Detect which cell encompasses the target text, then output its (X, Y) center coordinate. 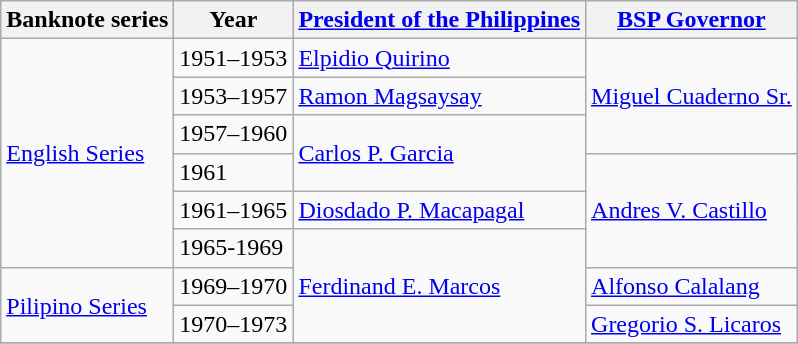
Pilipino Series (88, 305)
1951–1953 (234, 58)
Diosdado P. Macapagal (440, 210)
Elpidio Quirino (440, 58)
Carlos P. Garcia (440, 153)
Ramon Magsaysay (440, 96)
Miguel Cuaderno Sr. (692, 96)
BSP Governor (692, 20)
1965-1969 (234, 248)
Gregorio S. Licaros (692, 324)
1970–1973 (234, 324)
Andres V. Castillo (692, 210)
1969–1970 (234, 286)
Ferdinand E. Marcos (440, 286)
English Series (88, 153)
1957–1960 (234, 134)
1953–1957 (234, 96)
1961–1965 (234, 210)
President of the Philippines (440, 20)
Year (234, 20)
1961 (234, 172)
Banknote series (88, 20)
Alfonso Calalang (692, 286)
